Pinpoint the cell where the given text exists, returning its (x, y) midpoint coordinate. 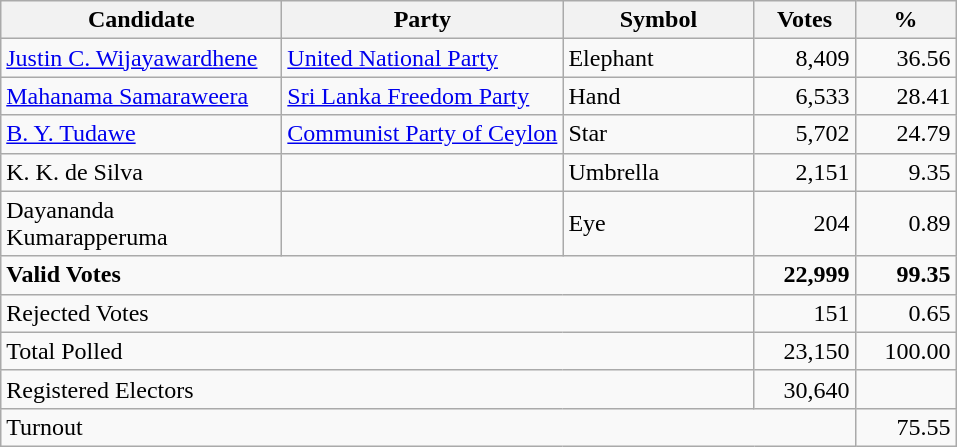
Candidate (142, 20)
22,999 (804, 275)
Sri Lanka Freedom Party (422, 96)
99.35 (906, 275)
Rejected Votes (378, 313)
100.00 (906, 351)
Eye (658, 224)
0.65 (906, 313)
0.89 (906, 224)
Valid Votes (378, 275)
Symbol (658, 20)
Party (422, 20)
23,150 (804, 351)
2,151 (804, 172)
Communist Party of Ceylon (422, 134)
Votes (804, 20)
28.41 (906, 96)
8,409 (804, 58)
Hand (658, 96)
Dayananda Kumarapperuma (142, 224)
30,640 (804, 389)
9.35 (906, 172)
% (906, 20)
Turnout (428, 427)
Elephant (658, 58)
Star (658, 134)
6,533 (804, 96)
36.56 (906, 58)
Total Polled (378, 351)
204 (804, 224)
75.55 (906, 427)
United National Party (422, 58)
Umbrella (658, 172)
151 (804, 313)
5,702 (804, 134)
24.79 (906, 134)
Mahanama Samaraweera (142, 96)
B. Y. Tudawe (142, 134)
Justin C. Wijayawardhene (142, 58)
K. K. de Silva (142, 172)
Registered Electors (378, 389)
